From the cell containing the given text, extract its center point as [X, Y] coordinate. 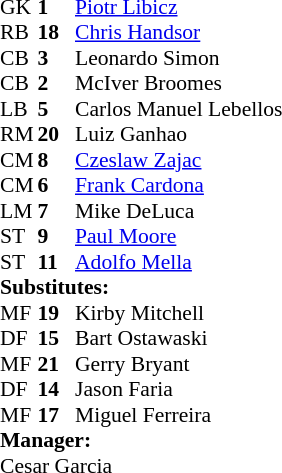
20 [57, 135]
19 [57, 313]
7 [57, 211]
Jason Faria [178, 389]
Kirby Mitchell [178, 313]
Paul Moore [178, 237]
Adolfo Mella [178, 262]
McIver Broomes [178, 83]
Substitutes: [141, 287]
Carlos Manuel Lebellos [178, 109]
2 [57, 83]
14 [57, 389]
Manager: [141, 441]
21 [57, 364]
RB [19, 33]
Frank Cardona [178, 185]
Chris Handsor [178, 33]
5 [57, 109]
Leonardo Simon [178, 58]
LB [19, 109]
RM [19, 135]
9 [57, 237]
Czeslaw Zajac [178, 160]
15 [57, 339]
3 [57, 58]
17 [57, 415]
Miguel Ferreira [178, 415]
Luiz Ganhao [178, 135]
Mike DeLuca [178, 211]
LM [19, 211]
6 [57, 185]
11 [57, 262]
Bart Ostawaski [178, 339]
8 [57, 160]
Gerry Bryant [178, 364]
18 [57, 33]
